Scan for the cell matching the given text and deliver its (X, Y) coordinate at center. 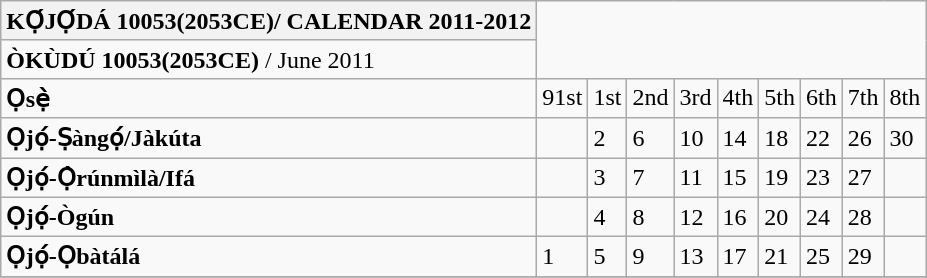
20 (780, 217)
4th (738, 98)
26 (863, 138)
30 (905, 138)
19 (780, 178)
27 (863, 178)
24 (822, 217)
18 (780, 138)
ÒKÙDÚ 10053(2053CE) / June 2011 (269, 59)
15 (738, 178)
17 (738, 257)
10 (696, 138)
13 (696, 257)
3rd (696, 98)
28 (863, 217)
KỌ́JỌ́DÁ 10053(2053CE)/ CALENDAR 2011-2012 (269, 21)
16 (738, 217)
2 (608, 138)
22 (822, 138)
Ọjọ́-Ọbàtálá (269, 257)
Ọsẹ̀ (269, 98)
4 (608, 217)
Ọjọ́-Ṣàngọ́/Jàkúta (269, 138)
14 (738, 138)
23 (822, 178)
21 (780, 257)
5th (780, 98)
Ọjọ́-Ọ̀rúnmìlà/Ifá (269, 178)
7th (863, 98)
5 (608, 257)
8 (650, 217)
25 (822, 257)
1st (608, 98)
Ọjọ́-Ògún (269, 217)
7 (650, 178)
2nd (650, 98)
6th (822, 98)
12 (696, 217)
9 (650, 257)
8th (905, 98)
29 (863, 257)
91st (562, 98)
6 (650, 138)
11 (696, 178)
1 (562, 257)
3 (608, 178)
